Provide the (x, y) coordinate of the cell's center where the given text is located.  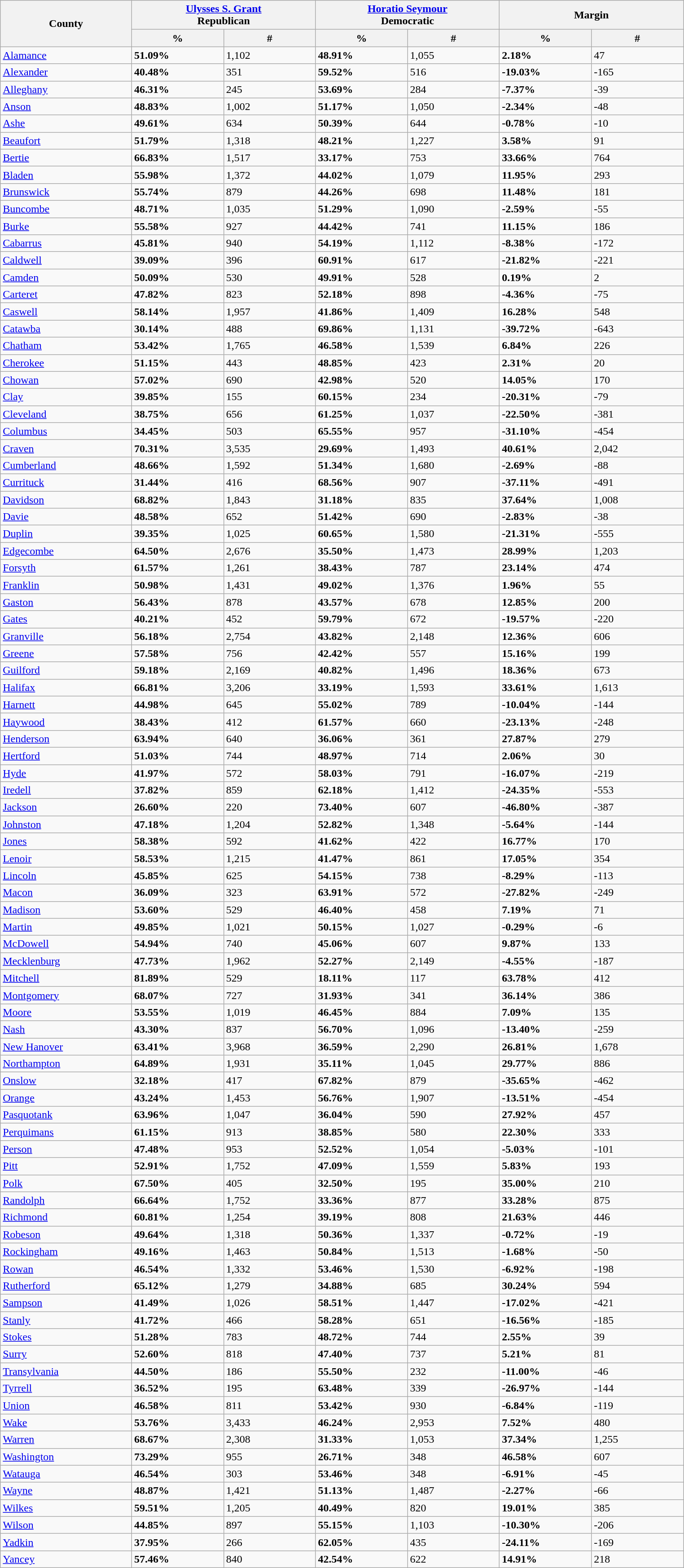
-643 (637, 329)
73.40% (362, 807)
-6.91% (546, 1474)
52.82% (362, 824)
-31.10% (546, 431)
557 (453, 653)
1,539 (453, 346)
39.85% (178, 397)
Northampton (66, 1064)
12.36% (546, 636)
60.65% (362, 534)
7.52% (546, 1423)
48.21% (362, 141)
-2.34% (546, 106)
Caswell (66, 312)
-10.30% (546, 1525)
Wilson (66, 1525)
Anson (66, 106)
907 (453, 482)
50.15% (362, 927)
50.98% (178, 585)
181 (637, 192)
48.97% (362, 756)
1,204 (269, 824)
133 (637, 944)
39 (637, 1337)
Rowan (66, 1268)
67.50% (178, 1183)
44.02% (362, 175)
26.81% (546, 1047)
1,559 (453, 1166)
1,513 (453, 1251)
640 (269, 739)
1,227 (453, 141)
-17.02% (546, 1303)
-21.31% (546, 534)
44.98% (178, 705)
11.15% (546, 226)
-2.27% (546, 1491)
Rockingham (66, 1251)
36.14% (546, 995)
-11.00% (546, 1371)
27.92% (546, 1115)
-55 (637, 209)
351 (269, 72)
1,035 (269, 209)
-6.84% (546, 1405)
361 (453, 739)
33.28% (546, 1200)
64.89% (178, 1064)
53.55% (178, 1012)
405 (269, 1183)
1,205 (269, 1508)
53.69% (362, 89)
55.50% (362, 1371)
2 (637, 277)
33.17% (362, 158)
58.51% (362, 1303)
117 (453, 978)
59.18% (178, 670)
1,592 (269, 465)
30 (637, 756)
41.49% (178, 1303)
1,053 (453, 1440)
2,042 (637, 448)
1,054 (453, 1149)
Montgomery (66, 995)
New Hanover (66, 1047)
29.69% (362, 448)
820 (453, 1508)
2,148 (453, 636)
1,002 (269, 106)
446 (637, 1217)
Davie (66, 517)
1,102 (269, 55)
592 (269, 841)
65.12% (178, 1286)
1,412 (453, 790)
61.25% (362, 414)
1,045 (453, 1064)
Franklin (66, 585)
-119 (637, 1405)
656 (269, 414)
-206 (637, 1525)
-16.07% (546, 773)
940 (269, 243)
36.52% (178, 1388)
50.84% (362, 1251)
-0.29% (546, 927)
43.57% (362, 602)
480 (637, 1423)
16.77% (546, 841)
1,409 (453, 312)
50.09% (178, 277)
47.48% (178, 1149)
1,025 (269, 534)
1,112 (453, 243)
466 (269, 1320)
42.42% (362, 653)
49.16% (178, 1251)
Ashe (66, 123)
52.60% (178, 1354)
59.79% (362, 619)
Craven (66, 448)
34.88% (362, 1286)
-10 (637, 123)
34.45% (178, 431)
52.27% (362, 961)
234 (453, 397)
2,169 (269, 670)
135 (637, 1012)
51.17% (362, 106)
-4.36% (546, 295)
52.52% (362, 1149)
48.83% (178, 106)
416 (269, 482)
91 (637, 141)
Gaston (66, 602)
Jones (66, 841)
Martin (66, 927)
36.06% (362, 739)
Stanly (66, 1320)
2,754 (269, 636)
55.74% (178, 192)
Caldwell (66, 260)
1,580 (453, 534)
McDowell (66, 944)
48.72% (362, 1337)
27.87% (546, 739)
47.82% (178, 295)
11.95% (546, 175)
580 (453, 1132)
48.87% (178, 1491)
Cleveland (66, 414)
5.21% (546, 1354)
18.11% (362, 978)
220 (269, 807)
Polk (66, 1183)
Forsyth (66, 568)
1,021 (269, 927)
22.30% (546, 1132)
50.36% (362, 1234)
18.36% (546, 670)
54.94% (178, 944)
36.04% (362, 1115)
-2.83% (546, 517)
40.82% (362, 670)
Alleghany (66, 89)
-2.59% (546, 209)
Cherokee (66, 363)
811 (269, 1405)
Orange (66, 1098)
53.60% (178, 910)
15.16% (546, 653)
1,487 (453, 1491)
Transylvania (66, 1371)
45.81% (178, 243)
1,090 (453, 209)
Guilford (66, 670)
-88 (637, 465)
Sampson (66, 1303)
823 (269, 295)
1,348 (453, 824)
66.83% (178, 158)
46.24% (362, 1423)
2,953 (453, 1423)
County (66, 23)
Cabarrus (66, 243)
57.46% (178, 1559)
58.14% (178, 312)
48.66% (178, 465)
Chatham (66, 346)
685 (453, 1286)
199 (637, 653)
2,290 (453, 1047)
65.55% (362, 431)
33.66% (546, 158)
-26.97% (546, 1388)
68.56% (362, 482)
Bladen (66, 175)
-48 (637, 106)
Currituck (66, 482)
-75 (637, 295)
226 (637, 346)
59.51% (178, 1508)
44.42% (362, 226)
66.64% (178, 1200)
Wayne (66, 1491)
3,433 (269, 1423)
33.19% (362, 687)
-113 (637, 876)
-7.37% (546, 89)
Mitchell (66, 978)
386 (637, 995)
737 (453, 1354)
9.87% (546, 944)
1,203 (637, 551)
48.85% (362, 363)
-39 (637, 89)
Wilkes (66, 1508)
19.01% (546, 1508)
41.62% (362, 841)
877 (453, 1200)
-169 (637, 1542)
Margin (592, 15)
68.07% (178, 995)
49.61% (178, 123)
1,453 (269, 1098)
48.58% (178, 517)
-2.69% (546, 465)
1,332 (269, 1268)
63.94% (178, 739)
2,308 (269, 1440)
51.42% (362, 517)
Greene (66, 653)
31.18% (362, 500)
37.64% (546, 500)
520 (453, 380)
14.91% (546, 1559)
1,279 (269, 1286)
Granville (66, 636)
913 (269, 1132)
-23.13% (546, 722)
396 (269, 260)
-553 (637, 790)
46.45% (362, 1012)
Robeson (66, 1234)
-27.82% (546, 893)
33.36% (362, 1200)
54.15% (362, 876)
41.72% (178, 1320)
38.75% (178, 414)
51.15% (178, 363)
1,376 (453, 585)
42.98% (362, 380)
Chowan (66, 380)
-35.65% (546, 1081)
488 (269, 329)
727 (269, 995)
625 (269, 876)
-0.72% (546, 1234)
55.02% (362, 705)
Person (66, 1149)
43.30% (178, 1029)
Henderson (66, 739)
Harnett (66, 705)
-66 (637, 1491)
1,261 (269, 568)
70.31% (178, 448)
63.78% (546, 978)
-387 (637, 807)
Beaufort (66, 141)
-491 (637, 482)
55.58% (178, 226)
1,473 (453, 551)
-21.82% (546, 260)
-0.78% (546, 123)
1,613 (637, 687)
60.81% (178, 1217)
47.09% (362, 1166)
435 (453, 1542)
52.18% (362, 295)
Alexander (66, 72)
-249 (637, 893)
-220 (637, 619)
1,517 (269, 158)
3,968 (269, 1047)
458 (453, 910)
-24.11% (546, 1542)
46.31% (178, 89)
58.03% (362, 773)
Johnston (66, 824)
1,593 (453, 687)
Brunswick (66, 192)
Bertie (66, 158)
354 (637, 859)
266 (269, 1542)
51.28% (178, 1337)
200 (637, 602)
-10.04% (546, 705)
927 (269, 226)
36.09% (178, 893)
3.58% (546, 141)
-187 (637, 961)
835 (453, 500)
474 (637, 568)
2.55% (546, 1337)
-6 (637, 927)
861 (453, 859)
44.26% (362, 192)
63.41% (178, 1047)
-172 (637, 243)
3,535 (269, 448)
884 (453, 1012)
-22.50% (546, 414)
1,055 (453, 55)
955 (269, 1457)
2.18% (546, 55)
64.50% (178, 551)
44.50% (178, 1371)
39.09% (178, 260)
-39.72% (546, 329)
210 (637, 1183)
-555 (637, 534)
Nash (66, 1029)
55.98% (178, 175)
73.29% (178, 1457)
530 (269, 277)
622 (453, 1559)
Pasquotank (66, 1115)
58.53% (178, 859)
Yancey (66, 1559)
652 (269, 517)
155 (269, 397)
Buncombe (66, 209)
62.18% (362, 790)
837 (269, 1029)
-20.31% (546, 397)
16.28% (546, 312)
43.82% (362, 636)
594 (637, 1286)
Richmond (66, 1217)
1,463 (269, 1251)
51.03% (178, 756)
-8.29% (546, 876)
46.40% (362, 910)
678 (453, 602)
51.09% (178, 55)
-248 (637, 722)
Haywood (66, 722)
31.33% (362, 1440)
878 (269, 602)
1,255 (637, 1440)
957 (453, 431)
21.63% (546, 1217)
698 (453, 192)
Moore (66, 1012)
859 (269, 790)
38.85% (362, 1132)
293 (637, 175)
218 (637, 1559)
-38 (637, 517)
81.89% (178, 978)
875 (637, 1200)
71 (637, 910)
193 (637, 1166)
714 (453, 756)
Macon (66, 893)
42.54% (362, 1559)
Perquimans (66, 1132)
50.39% (362, 123)
Clay (66, 397)
417 (269, 1081)
1,026 (269, 1303)
1,957 (269, 312)
503 (269, 431)
Wake (66, 1423)
Cumberland (66, 465)
68.67% (178, 1440)
-381 (637, 414)
1,027 (453, 927)
590 (453, 1115)
47.40% (362, 1354)
Surry (66, 1354)
Jackson (66, 807)
740 (269, 944)
1,678 (637, 1047)
29.77% (546, 1064)
0.19% (546, 277)
66.81% (178, 687)
Carteret (66, 295)
63.48% (362, 1388)
756 (269, 653)
764 (637, 158)
60.15% (362, 397)
-37.11% (546, 482)
-13.40% (546, 1029)
54.19% (362, 243)
660 (453, 722)
1,096 (453, 1029)
3,206 (269, 687)
51.34% (362, 465)
2,676 (269, 551)
783 (269, 1337)
Iredell (66, 790)
20 (637, 363)
245 (269, 89)
45.06% (362, 944)
1,962 (269, 961)
Edgecombe (66, 551)
36.59% (362, 1047)
339 (453, 1388)
Madison (66, 910)
1,215 (269, 859)
32.18% (178, 1081)
Hertford (66, 756)
-421 (637, 1303)
41.97% (178, 773)
31.93% (362, 995)
-5.03% (546, 1149)
59.52% (362, 72)
55 (637, 585)
Washington (66, 1457)
672 (453, 619)
-219 (637, 773)
-221 (637, 260)
818 (269, 1354)
2.31% (546, 363)
7.19% (546, 910)
422 (453, 841)
-19 (637, 1234)
53.76% (178, 1423)
69.86% (362, 329)
1,131 (453, 329)
30.14% (178, 329)
1,103 (453, 1525)
Burke (66, 226)
606 (637, 636)
5.83% (546, 1166)
37.95% (178, 1542)
840 (269, 1559)
31.44% (178, 482)
Davidson (66, 500)
-4.55% (546, 961)
40.61% (546, 448)
Horatio SeymourDemocratic (408, 15)
67.82% (362, 1081)
953 (269, 1149)
443 (269, 363)
753 (453, 158)
303 (269, 1474)
-46 (637, 1371)
1,843 (269, 500)
Randolph (66, 1200)
56.70% (362, 1029)
51.79% (178, 141)
39.35% (178, 534)
43.24% (178, 1098)
738 (453, 876)
56.43% (178, 602)
30.24% (546, 1286)
56.76% (362, 1098)
47.18% (178, 824)
48.71% (178, 209)
645 (269, 705)
741 (453, 226)
1,047 (269, 1115)
Warren (66, 1440)
1,907 (453, 1098)
634 (269, 123)
-5.64% (546, 824)
897 (269, 1525)
2.06% (546, 756)
49.02% (362, 585)
55.15% (362, 1525)
51.13% (362, 1491)
1,019 (269, 1012)
-198 (637, 1268)
1,931 (269, 1064)
Gates (66, 619)
1,037 (453, 414)
279 (637, 739)
Mecklenburg (66, 961)
1,372 (269, 175)
Onslow (66, 1081)
808 (453, 1217)
548 (637, 312)
58.28% (362, 1320)
Lincoln (66, 876)
232 (453, 1371)
Halifax (66, 687)
Yadkin (66, 1542)
789 (453, 705)
49.91% (362, 277)
-259 (637, 1029)
63.91% (362, 893)
Alamance (66, 55)
Camden (66, 277)
35.00% (546, 1183)
Hyde (66, 773)
48.91% (362, 55)
-16.56% (546, 1320)
1,050 (453, 106)
61.15% (178, 1132)
26.71% (362, 1457)
37.34% (546, 1440)
40.48% (178, 72)
Tyrrell (66, 1388)
Ulysses S. GrantRepublican (224, 15)
60.91% (362, 260)
1,530 (453, 1268)
1,431 (269, 585)
-6.92% (546, 1268)
1,008 (637, 500)
63.96% (178, 1115)
-50 (637, 1251)
40.21% (178, 619)
49.85% (178, 927)
17.05% (546, 859)
49.64% (178, 1234)
-1.68% (546, 1251)
1,680 (453, 465)
47 (637, 55)
1,337 (453, 1234)
-101 (637, 1149)
1,447 (453, 1303)
35.11% (362, 1064)
-19.57% (546, 619)
-165 (637, 72)
2,149 (453, 961)
47.73% (178, 961)
32.50% (362, 1183)
516 (453, 72)
791 (453, 773)
6.84% (546, 346)
1,765 (269, 346)
35.50% (362, 551)
44.85% (178, 1525)
23.14% (546, 568)
-8.38% (546, 243)
385 (637, 1508)
787 (453, 568)
341 (453, 995)
40.49% (362, 1508)
56.18% (178, 636)
930 (453, 1405)
-185 (637, 1320)
41.86% (362, 312)
Pitt (66, 1166)
45.85% (178, 876)
26.60% (178, 807)
1,079 (453, 175)
-79 (637, 397)
-462 (637, 1081)
644 (453, 123)
Rutherford (66, 1286)
81 (637, 1354)
284 (453, 89)
457 (637, 1115)
-46.80% (546, 807)
11.48% (546, 192)
52.91% (178, 1166)
1,421 (269, 1491)
898 (453, 295)
37.82% (178, 790)
528 (453, 277)
62.05% (362, 1542)
28.99% (546, 551)
Lenoir (66, 859)
39.19% (362, 1217)
41.47% (362, 859)
617 (453, 260)
68.82% (178, 500)
Duplin (66, 534)
Stokes (66, 1337)
Columbus (66, 431)
452 (269, 619)
-13.51% (546, 1098)
58.38% (178, 841)
1,496 (453, 670)
57.58% (178, 653)
423 (453, 363)
-45 (637, 1474)
51.29% (362, 209)
651 (453, 1320)
1,254 (269, 1217)
7.09% (546, 1012)
333 (637, 1132)
673 (637, 670)
12.85% (546, 602)
Union (66, 1405)
1.96% (546, 585)
57.02% (178, 380)
Catawba (66, 329)
-19.03% (546, 72)
14.05% (546, 380)
886 (637, 1064)
Watauga (66, 1474)
33.61% (546, 687)
323 (269, 893)
1,493 (453, 448)
-24.35% (546, 790)
